Output the [X, Y] coordinate of the center of the cell containing the given text.  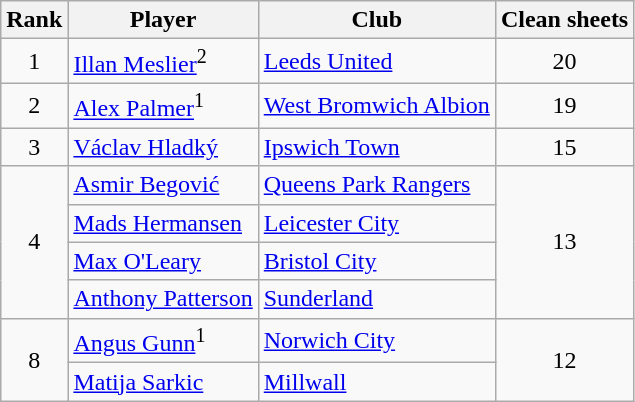
Norwich City [376, 340]
West Bromwich Albion [376, 106]
Mads Hermansen [163, 223]
Club [376, 20]
Anthony Patterson [163, 299]
Clean sheets [564, 20]
15 [564, 147]
1 [34, 62]
Max O'Leary [163, 261]
Alex Palmer1 [163, 106]
Player [163, 20]
3 [34, 147]
4 [34, 242]
Millwall [376, 382]
Václav Hladký [163, 147]
Illan Meslier2 [163, 62]
Leeds United [376, 62]
20 [564, 62]
Leicester City [376, 223]
Asmir Begović [163, 185]
8 [34, 360]
Bristol City [376, 261]
19 [564, 106]
12 [564, 360]
13 [564, 242]
Matija Sarkic [163, 382]
Ipswich Town [376, 147]
Angus Gunn1 [163, 340]
2 [34, 106]
Sunderland [376, 299]
Rank [34, 20]
Queens Park Rangers [376, 185]
